Determine the [x, y] coordinate at the center of the cell enclosing the given text.  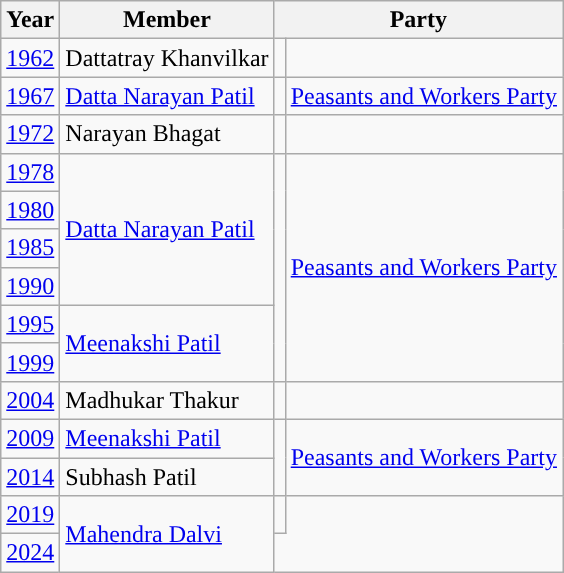
1978 [30, 172]
2024 [30, 553]
1962 [30, 58]
2004 [30, 400]
Madhukar Thakur [167, 400]
2009 [30, 438]
Narayan Bhagat [167, 134]
1967 [30, 96]
Party [418, 20]
Year [30, 20]
Mahendra Dalvi [167, 534]
Subhash Patil [167, 477]
1985 [30, 248]
1990 [30, 286]
1980 [30, 210]
Member [167, 20]
2019 [30, 515]
1972 [30, 134]
1999 [30, 362]
2014 [30, 477]
1995 [30, 324]
Dattatray Khanvilkar [167, 58]
